Detect which cell encompasses the target text, then output its [X, Y] center coordinate. 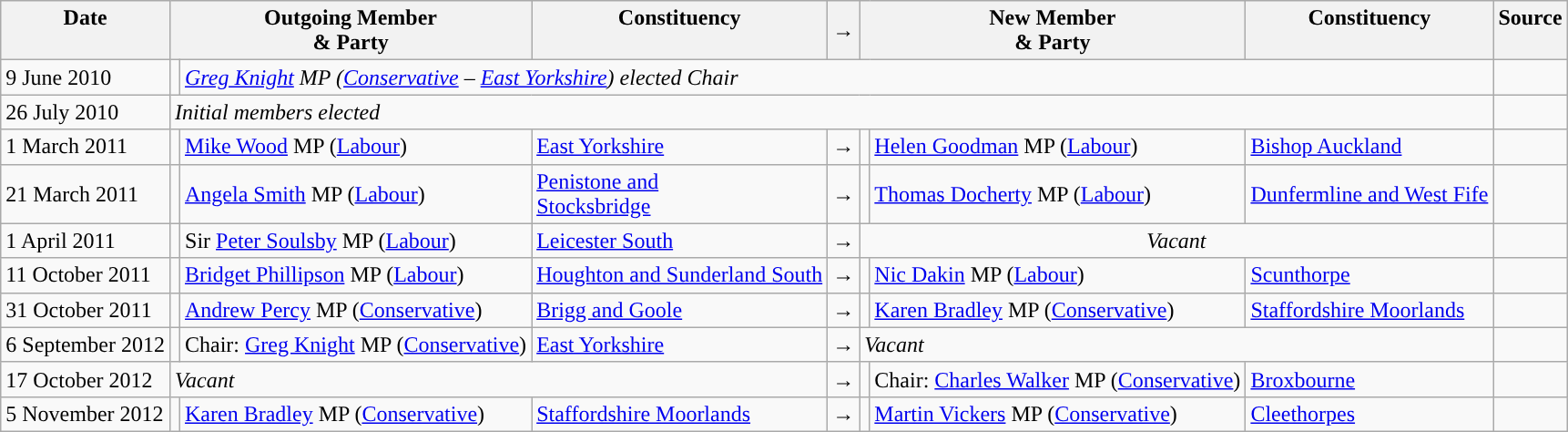
Brigg and Goole [679, 310]
Greg Knight MP (Conservative – East Yorkshire) elected Chair [837, 77]
Thomas Docherty MP (Labour) [1058, 193]
Cleethorpes [1369, 414]
Bishop Auckland [1369, 147]
5 November 2012 [86, 414]
11 October 2011 [86, 275]
Dunfermline and West Fife [1369, 193]
6 September 2012 [86, 345]
Helen Goodman MP (Labour) [1058, 147]
Houghton and Sunderland South [679, 275]
Chair: Charles Walker MP (Conservative) [1058, 379]
Scunthorpe [1369, 275]
Martin Vickers MP (Conservative) [1058, 414]
Date [86, 31]
Sir Peter Soulsby MP (Labour) [356, 241]
9 June 2010 [86, 77]
Penistone andStocksbridge [679, 193]
Mike Wood MP (Labour) [356, 147]
Outgoing Member& Party [350, 31]
1 April 2011 [86, 241]
26 July 2010 [86, 112]
1 March 2011 [86, 147]
17 October 2012 [86, 379]
Andrew Percy MP (Conservative) [356, 310]
Chair: Greg Knight MP (Conservative) [356, 345]
21 March 2011 [86, 193]
Leicester South [679, 241]
New Member& Party [1053, 31]
Broxbourne [1369, 379]
Initial members elected [830, 112]
Angela Smith MP (Labour) [356, 193]
31 October 2011 [86, 310]
Bridget Phillipson MP (Labour) [356, 275]
Source [1530, 31]
Nic Dakin MP (Labour) [1058, 275]
